Capture the cell that displays the provided text and extract its [X, Y] central coordinate. 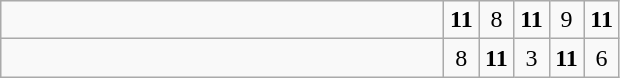
6 [602, 58]
9 [566, 20]
3 [532, 58]
